Return the [X, Y] coordinate for the center point of the cell that contains the specified text.  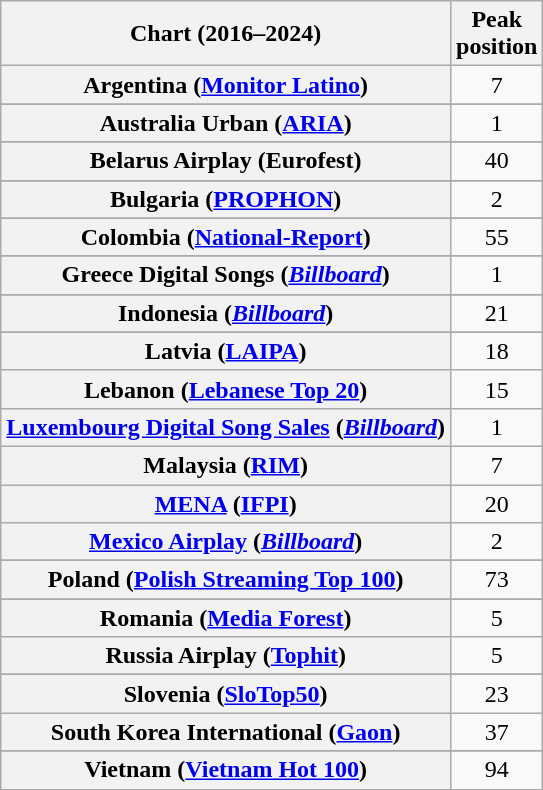
Lebanon (Lebanese Top 20) [226, 389]
23 [497, 694]
MENA (IFPI) [226, 503]
Romania (Media Forest) [226, 618]
Russia Airplay (Tophit) [226, 656]
20 [497, 503]
Slovenia (SloTop50) [226, 694]
73 [497, 580]
40 [497, 161]
37 [497, 732]
Malaysia (RIM) [226, 465]
Latvia (LAIPA) [226, 351]
Poland (Polish Streaming Top 100) [226, 580]
Belarus Airplay (Eurofest) [226, 161]
21 [497, 313]
South Korea International (Gaon) [226, 732]
Luxembourg Digital Song Sales (Billboard) [226, 427]
Chart (2016–2024) [226, 34]
15 [497, 389]
Mexico Airplay (Billboard) [226, 542]
Indonesia (Billboard) [226, 313]
55 [497, 237]
Colombia (National-Report) [226, 237]
18 [497, 351]
Argentina (Monitor Latino) [226, 85]
Peak position [497, 34]
Australia Urban (ARIA) [226, 123]
94 [497, 770]
Vietnam (Vietnam Hot 100) [226, 770]
Bulgaria (PROPHON) [226, 199]
Greece Digital Songs (Billboard) [226, 275]
